Capture the cell that displays the provided text and extract its [X, Y] central coordinate. 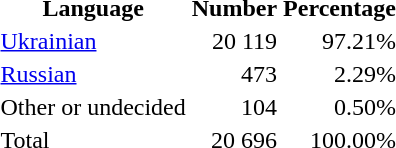
20 119 [234, 41]
104 [234, 107]
473 [234, 74]
